Identify which cell holds the provided text, then report its [x, y] central coordinate. 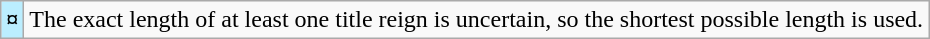
The exact length of at least one title reign is uncertain, so the shortest possible length is used. [476, 20]
¤ [12, 20]
